Scan for the cell matching the given text and deliver its [X, Y] coordinate at center. 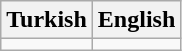
Turkish [47, 20]
English [136, 20]
